Find where the given text appears and provide that cell's center as (x, y) coordinate. 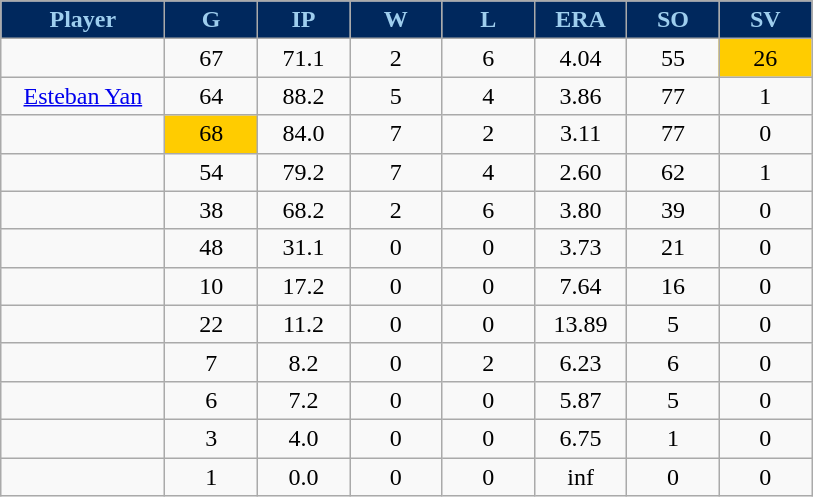
31.1 (303, 248)
22 (211, 324)
3.86 (580, 96)
4.04 (580, 58)
79.2 (303, 172)
7.64 (580, 286)
3.11 (580, 134)
SO (673, 20)
16 (673, 286)
67 (211, 58)
inf (580, 477)
6.75 (580, 438)
11.2 (303, 324)
21 (673, 248)
3 (211, 438)
8.2 (303, 362)
Player (83, 20)
10 (211, 286)
54 (211, 172)
88.2 (303, 96)
38 (211, 210)
3.73 (580, 248)
68.2 (303, 210)
7.2 (303, 400)
84.0 (303, 134)
0.0 (303, 477)
17.2 (303, 286)
13.89 (580, 324)
2.60 (580, 172)
3.80 (580, 210)
39 (673, 210)
ERA (580, 20)
5.87 (580, 400)
Esteban Yan (83, 96)
55 (673, 58)
SV (765, 20)
IP (303, 20)
71.1 (303, 58)
62 (673, 172)
L (488, 20)
W (396, 20)
G (211, 20)
4.0 (303, 438)
6.23 (580, 362)
48 (211, 248)
68 (211, 134)
64 (211, 96)
26 (765, 58)
